Return [X, Y] of the center of cell containing provided text 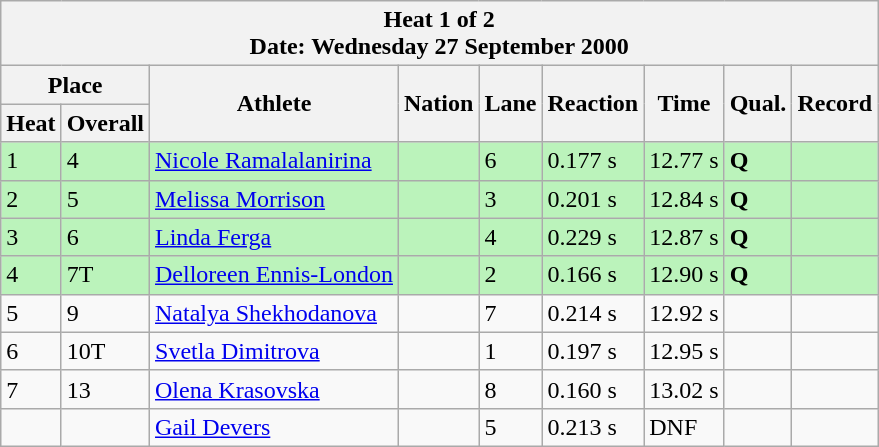
0.177 s [593, 161]
Natalya Shekhodanova [274, 313]
Olena Krasovska [274, 389]
0.201 s [593, 199]
Time [684, 104]
0.197 s [593, 351]
DNF [684, 427]
Athlete [274, 104]
Nicole Ramalalanirina [274, 161]
10T [105, 351]
Heat [31, 123]
Place [76, 85]
12.77 s [684, 161]
Nation [439, 104]
9 [105, 313]
Reaction [593, 104]
12.87 s [684, 237]
12.84 s [684, 199]
Qual. [758, 104]
0.160 s [593, 389]
0.166 s [593, 275]
12.90 s [684, 275]
13.02 s [684, 389]
Lane [510, 104]
Record [835, 104]
12.95 s [684, 351]
Gail Devers [274, 427]
0.229 s [593, 237]
Overall [105, 123]
0.214 s [593, 313]
12.92 s [684, 313]
Heat 1 of 2 Date: Wednesday 27 September 2000 [440, 34]
0.213 s [593, 427]
Linda Ferga [274, 237]
7T [105, 275]
8 [510, 389]
Delloreen Ennis-London [274, 275]
Melissa Morrison [274, 199]
13 [105, 389]
Svetla Dimitrova [274, 351]
